Determine the [x, y] coordinate at the center of the cell enclosing the given text.  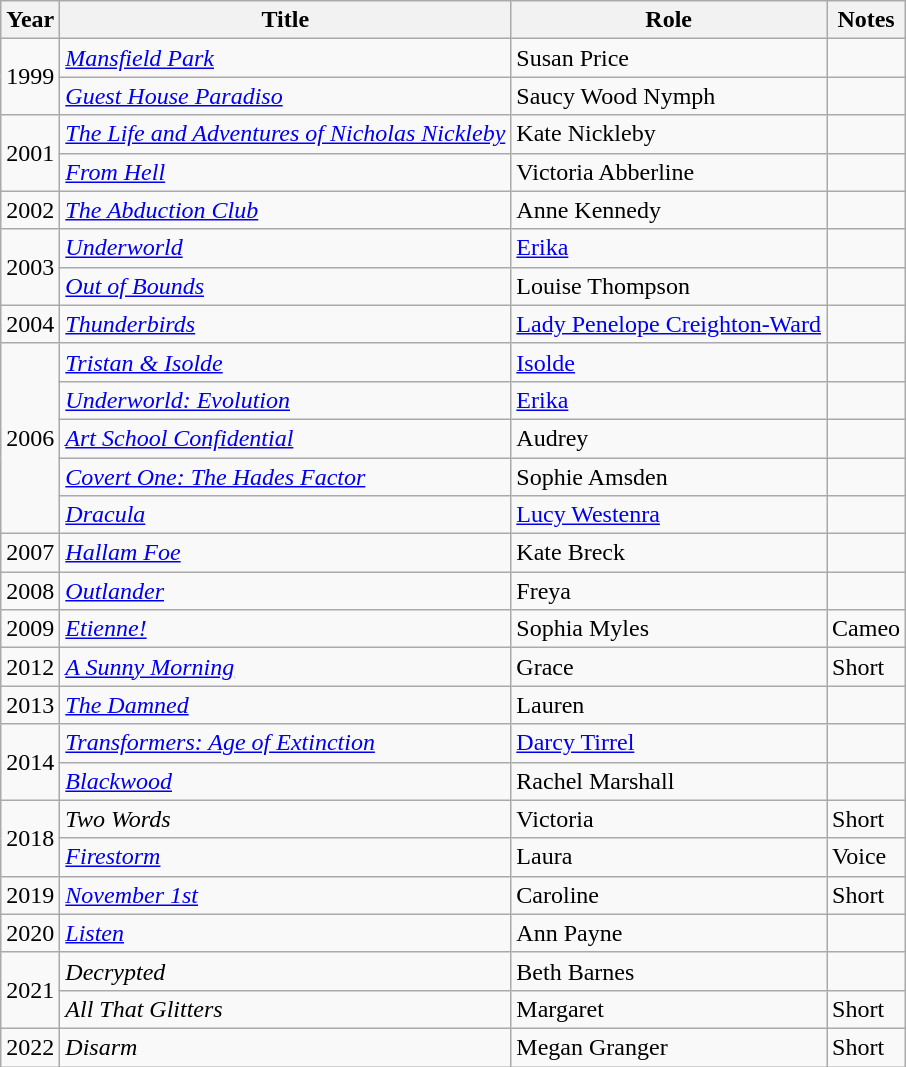
Covert One: The Hades Factor [286, 477]
Saucy Wood Nymph [669, 96]
All That Glitters [286, 1009]
Thunderbirds [286, 324]
Megan Granger [669, 1047]
Audrey [669, 438]
2021 [30, 990]
Listen [286, 933]
2012 [30, 667]
Tristan & Isolde [286, 362]
Year [30, 20]
Caroline [669, 895]
2022 [30, 1047]
Disarm [286, 1047]
2019 [30, 895]
Isolde [669, 362]
Underworld [286, 248]
Kate Breck [669, 553]
Anne Kennedy [669, 210]
Role [669, 20]
The Abduction Club [286, 210]
Two Words [286, 819]
Susan Price [669, 58]
Dracula [286, 515]
Firestorm [286, 857]
A Sunny Morning [286, 667]
Blackwood [286, 781]
2001 [30, 153]
Art School Confidential [286, 438]
Victoria Abberline [669, 172]
Title [286, 20]
2004 [30, 324]
The Damned [286, 705]
Mansfield Park [286, 58]
Lauren [669, 705]
Sophie Amsden [669, 477]
2002 [30, 210]
Voice [866, 857]
Laura [669, 857]
Hallam Foe [286, 553]
2006 [30, 438]
Sophia Myles [669, 629]
2014 [30, 762]
Transformers: Age of Extinction [286, 743]
Out of Bounds [286, 286]
Louise Thompson [669, 286]
November 1st [286, 895]
1999 [30, 77]
2013 [30, 705]
2018 [30, 838]
Outlander [286, 591]
Rachel Marshall [669, 781]
Darcy Tirrel [669, 743]
2020 [30, 933]
The Life and Adventures of Nicholas Nickleby [286, 134]
From Hell [286, 172]
Guest House Paradiso [286, 96]
Underworld: Evolution [286, 400]
Victoria [669, 819]
Ann Payne [669, 933]
Beth Barnes [669, 971]
2007 [30, 553]
Notes [866, 20]
2009 [30, 629]
Etienne! [286, 629]
Lucy Westenra [669, 515]
Margaret [669, 1009]
2003 [30, 267]
Freya [669, 591]
2008 [30, 591]
Grace [669, 667]
Kate Nickleby [669, 134]
Decrypted [286, 971]
Cameo [866, 629]
Lady Penelope Creighton-Ward [669, 324]
